Identify which cell holds the provided text, then report its [x, y] central coordinate. 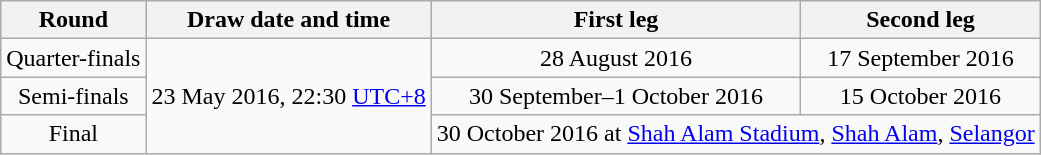
First leg [616, 20]
28 August 2016 [616, 58]
Final [74, 134]
Round [74, 20]
Semi-finals [74, 96]
23 May 2016, 22:30 UTC+8 [288, 96]
Draw date and time [288, 20]
Second leg [921, 20]
15 October 2016 [921, 96]
30 September–1 October 2016 [616, 96]
17 September 2016 [921, 58]
Quarter-finals [74, 58]
30 October 2016 at Shah Alam Stadium, Shah Alam, Selangor [736, 134]
